From the cell containing the given text, extract its center point as [X, Y] coordinate. 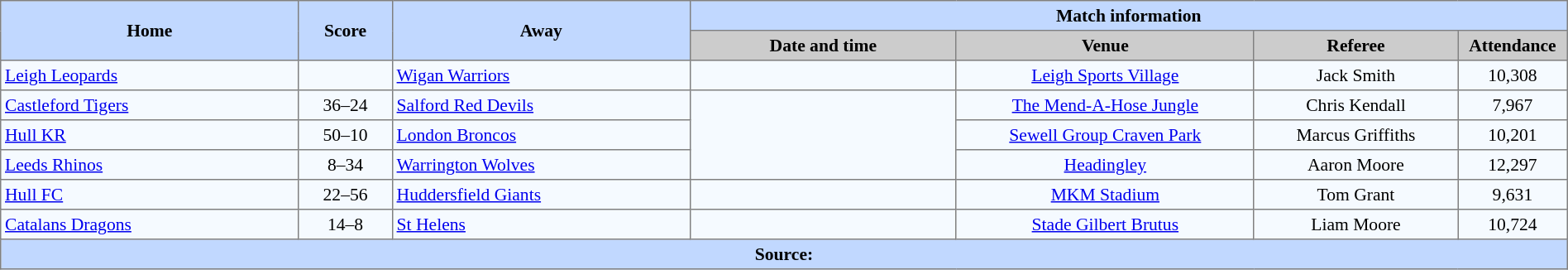
7,967 [1513, 105]
Home [150, 31]
Castleford Tigers [150, 105]
Huddersfield Giants [541, 195]
12,297 [1513, 165]
10,201 [1513, 135]
Match information [1128, 16]
36–24 [346, 105]
St Helens [541, 224]
Jack Smith [1355, 75]
10,724 [1513, 224]
Wigan Warriors [541, 75]
Leigh Sports Village [1105, 75]
London Broncos [541, 135]
Catalans Dragons [150, 224]
The Mend-A-Hose Jungle [1105, 105]
Attendance [1513, 46]
8–34 [346, 165]
Sewell Group Craven Park [1105, 135]
50–10 [346, 135]
Leeds Rhinos [150, 165]
Venue [1105, 46]
Source: [784, 254]
MKM Stadium [1105, 195]
Chris Kendall [1355, 105]
22–56 [346, 195]
Marcus Griffiths [1355, 135]
Stade Gilbert Brutus [1105, 224]
9,631 [1513, 195]
Score [346, 31]
Hull FC [150, 195]
Tom Grant [1355, 195]
Aaron Moore [1355, 165]
Liam Moore [1355, 224]
Away [541, 31]
Referee [1355, 46]
14–8 [346, 224]
Leigh Leopards [150, 75]
Warrington Wolves [541, 165]
Headingley [1105, 165]
Hull KR [150, 135]
Salford Red Devils [541, 105]
Date and time [823, 46]
10,308 [1513, 75]
